Search for the cell housing the specified text and yield its [x, y] center coordinate. 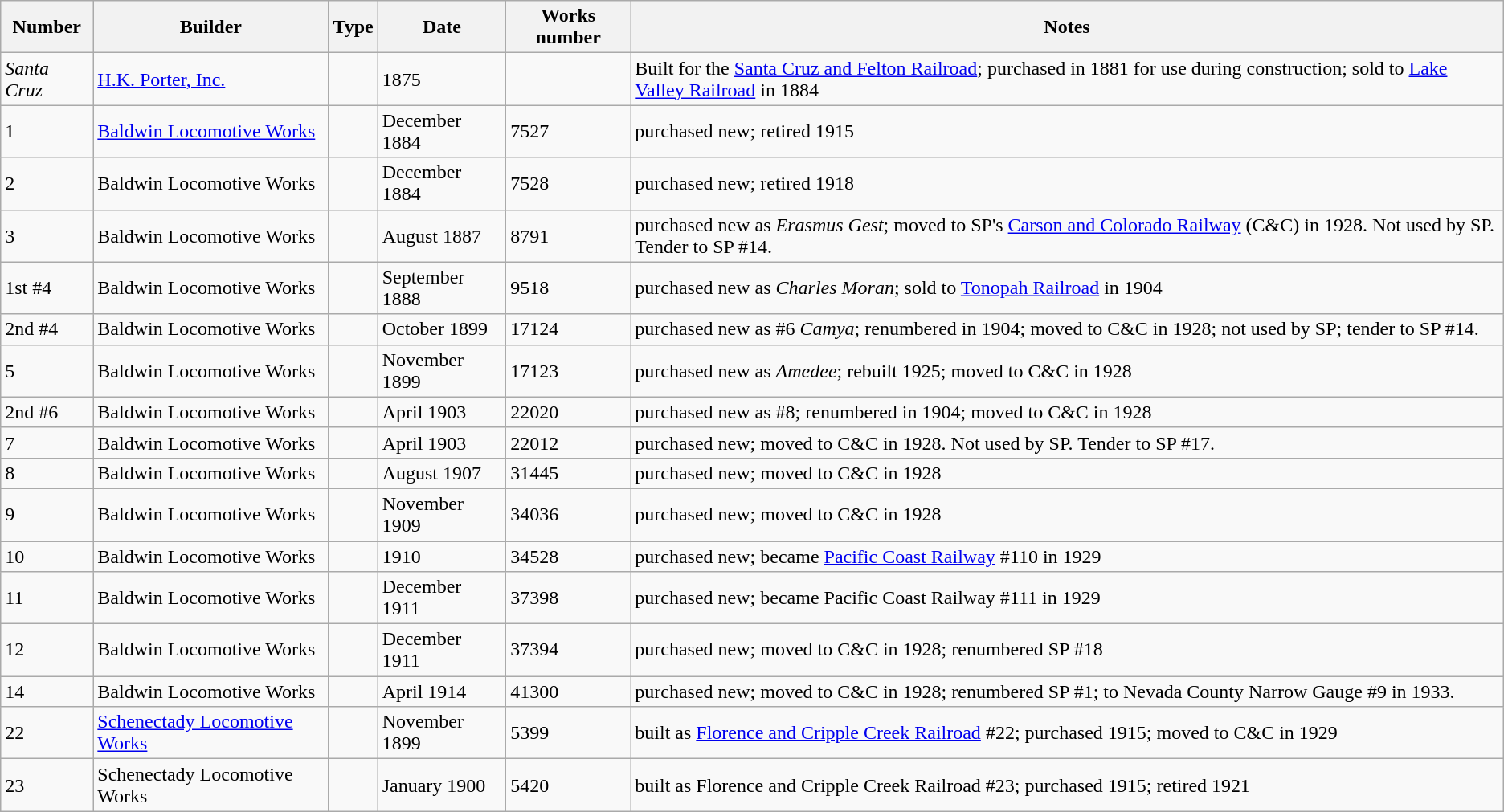
37398 [569, 598]
purchased new as Erasmus Gest; moved to SP's Carson and Colorado Railway (C&C) in 1928. Not used by SP. Tender to SP #14. [1067, 236]
Number [47, 27]
August 1887 [442, 236]
7527 [569, 132]
April 1914 [442, 692]
purchased new; retired 1918 [1067, 183]
Santa Cruz [47, 79]
purchased new; moved to C&C in 1928; renumbered SP #1; to Nevada County Narrow Gauge #9 in 1933. [1067, 692]
purchased new as #6 Camya; renumbered in 1904; moved to C&C in 1928; not used by SP; tender to SP #14. [1067, 329]
41300 [569, 692]
November 1909 [442, 514]
7528 [569, 183]
January 1900 [442, 785]
purchased new as #8; renumbered in 1904; moved to C&C in 1928 [1067, 412]
9 [47, 514]
17123 [569, 371]
34528 [569, 557]
purchased new; became Pacific Coast Railway #111 in 1929 [1067, 598]
Works number [569, 27]
5 [47, 371]
August 1907 [442, 473]
purchased new; retired 1915 [1067, 132]
September 1888 [442, 288]
9518 [569, 288]
built as Florence and Cripple Creek Railroad #22; purchased 1915; moved to C&C in 1929 [1067, 732]
built as Florence and Cripple Creek Railroad #23; purchased 1915; retired 1921 [1067, 785]
2nd #6 [47, 412]
3 [47, 236]
12 [47, 651]
8 [47, 473]
22020 [569, 412]
Builder [210, 27]
31445 [569, 473]
purchased new; moved to C&C in 1928. Not used by SP. Tender to SP #17. [1067, 443]
1st #4 [47, 288]
1910 [442, 557]
October 1899 [442, 329]
2 [47, 183]
Notes [1067, 27]
7 [47, 443]
5399 [569, 732]
H.K. Porter, Inc. [210, 79]
22 [47, 732]
10 [47, 557]
22012 [569, 443]
purchased new as Amedee; rebuilt 1925; moved to C&C in 1928 [1067, 371]
5420 [569, 785]
14 [47, 692]
8791 [569, 236]
37394 [569, 651]
23 [47, 785]
Date [442, 27]
1 [47, 132]
1875 [442, 79]
Built for the Santa Cruz and Felton Railroad; purchased in 1881 for use during construction; sold to Lake Valley Railroad in 1884 [1067, 79]
Type [354, 27]
17124 [569, 329]
purchased new; moved to C&C in 1928; renumbered SP #18 [1067, 651]
purchased new; became Pacific Coast Railway #110 in 1929 [1067, 557]
34036 [569, 514]
purchased new as Charles Moran; sold to Tonopah Railroad in 1904 [1067, 288]
11 [47, 598]
2nd #4 [47, 329]
